Pinpoint the cell where the given text exists, returning its [X, Y] midpoint coordinate. 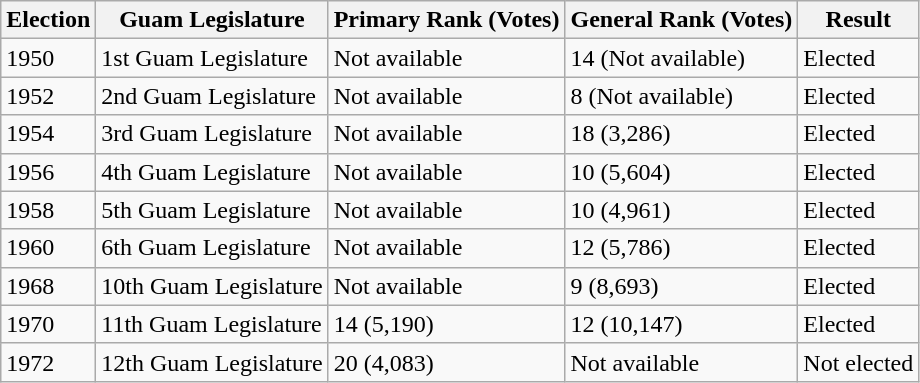
1972 [48, 362]
10 (4,961) [682, 210]
1958 [48, 210]
1st Guam Legislature [212, 58]
1968 [48, 286]
1970 [48, 324]
4th Guam Legislature [212, 172]
1956 [48, 172]
8 (Not available) [682, 96]
12 (10,147) [682, 324]
General Rank (Votes) [682, 20]
6th Guam Legislature [212, 248]
Primary Rank (Votes) [446, 20]
20 (4,083) [446, 362]
18 (3,286) [682, 134]
2nd Guam Legislature [212, 96]
12 (5,786) [682, 248]
Guam Legislature [212, 20]
9 (8,693) [682, 286]
14 (5,190) [446, 324]
3rd Guam Legislature [212, 134]
11th Guam Legislature [212, 324]
1954 [48, 134]
10 (5,604) [682, 172]
Not elected [858, 362]
1952 [48, 96]
10th Guam Legislature [212, 286]
12th Guam Legislature [212, 362]
1960 [48, 248]
Result [858, 20]
Election [48, 20]
14 (Not available) [682, 58]
1950 [48, 58]
5th Guam Legislature [212, 210]
